Capture the cell that displays the provided text and extract its [X, Y] central coordinate. 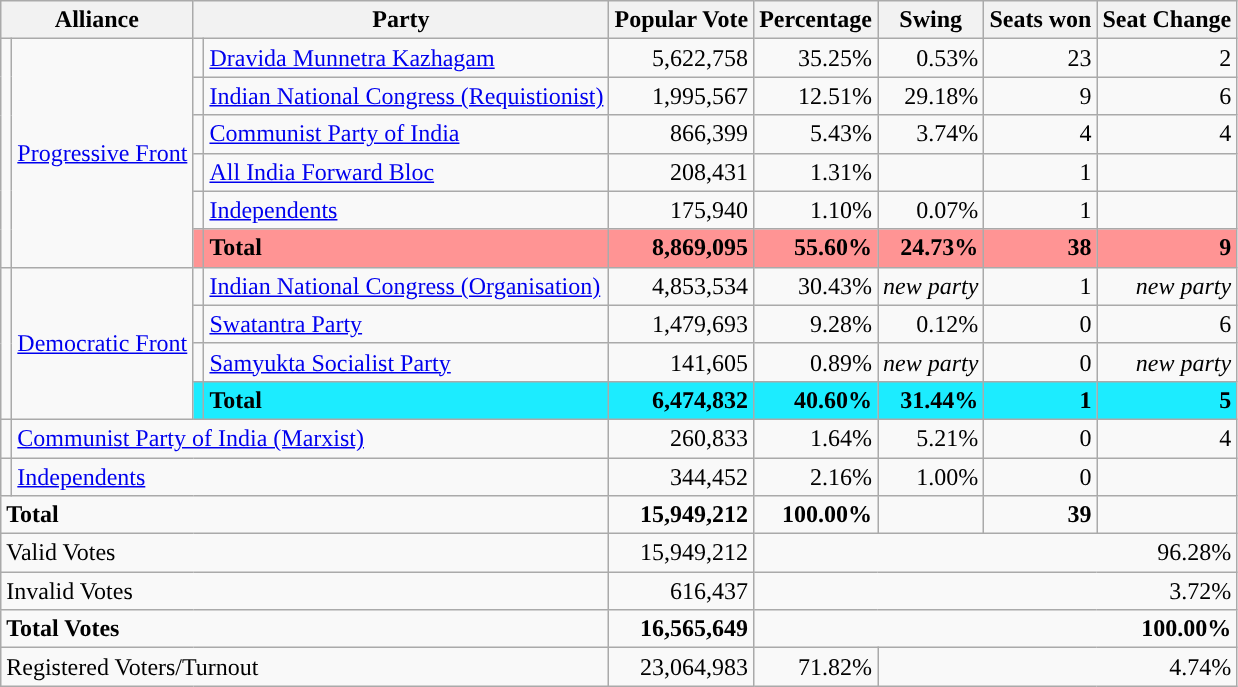
29.18% [931, 96]
Alliance [97, 20]
Communist Party of India [406, 134]
1.31% [816, 172]
5.21% [931, 438]
Seats won [1040, 20]
9.28% [816, 324]
39 [1040, 515]
5 [1167, 400]
3.72% [996, 591]
3.74% [931, 134]
Invalid Votes [305, 591]
96.28% [996, 553]
Progressive Front [102, 153]
4.74% [1058, 667]
175,940 [682, 210]
35.25% [816, 58]
23 [1040, 58]
Registered Voters/Turnout [305, 667]
141,605 [682, 362]
Total Votes [305, 629]
Popular Vote [682, 20]
344,452 [682, 477]
1,995,567 [682, 96]
71.82% [816, 667]
Percentage [816, 20]
23,064,983 [682, 667]
24.73% [931, 248]
31.44% [931, 400]
866,399 [682, 134]
0.89% [816, 362]
Indian National Congress (Organisation) [406, 286]
12.51% [816, 96]
616,437 [682, 591]
0.53% [931, 58]
5.43% [816, 134]
2.16% [816, 477]
55.60% [816, 248]
5,622,758 [682, 58]
38 [1040, 248]
Samyukta Socialist Party [406, 362]
0.07% [931, 210]
40.60% [816, 400]
Swing [931, 20]
Communist Party of India (Marxist) [310, 438]
Swatantra Party [406, 324]
1.64% [816, 438]
208,431 [682, 172]
0.12% [931, 324]
Party [401, 20]
Valid Votes [305, 553]
Indian National Congress (Requistionist) [406, 96]
1,479,693 [682, 324]
All India Forward Bloc [406, 172]
6,474,832 [682, 400]
260,833 [682, 438]
16,565,649 [682, 629]
8,869,095 [682, 248]
4,853,534 [682, 286]
1.00% [931, 477]
Dravida Munnetra Kazhagam [406, 58]
Seat Change [1167, 20]
1.10% [816, 210]
2 [1167, 58]
30.43% [816, 286]
Democratic Front [102, 343]
